Detect which cell encompasses the target text, then output its (X, Y) center coordinate. 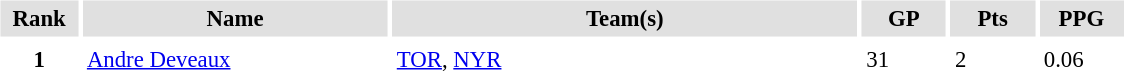
PPG (1081, 18)
Pts (993, 18)
GP (904, 18)
Rank (38, 18)
Team(s) (624, 18)
Name (234, 18)
